Return the [X, Y] coordinate for the center point of the cell that contains the specified text.  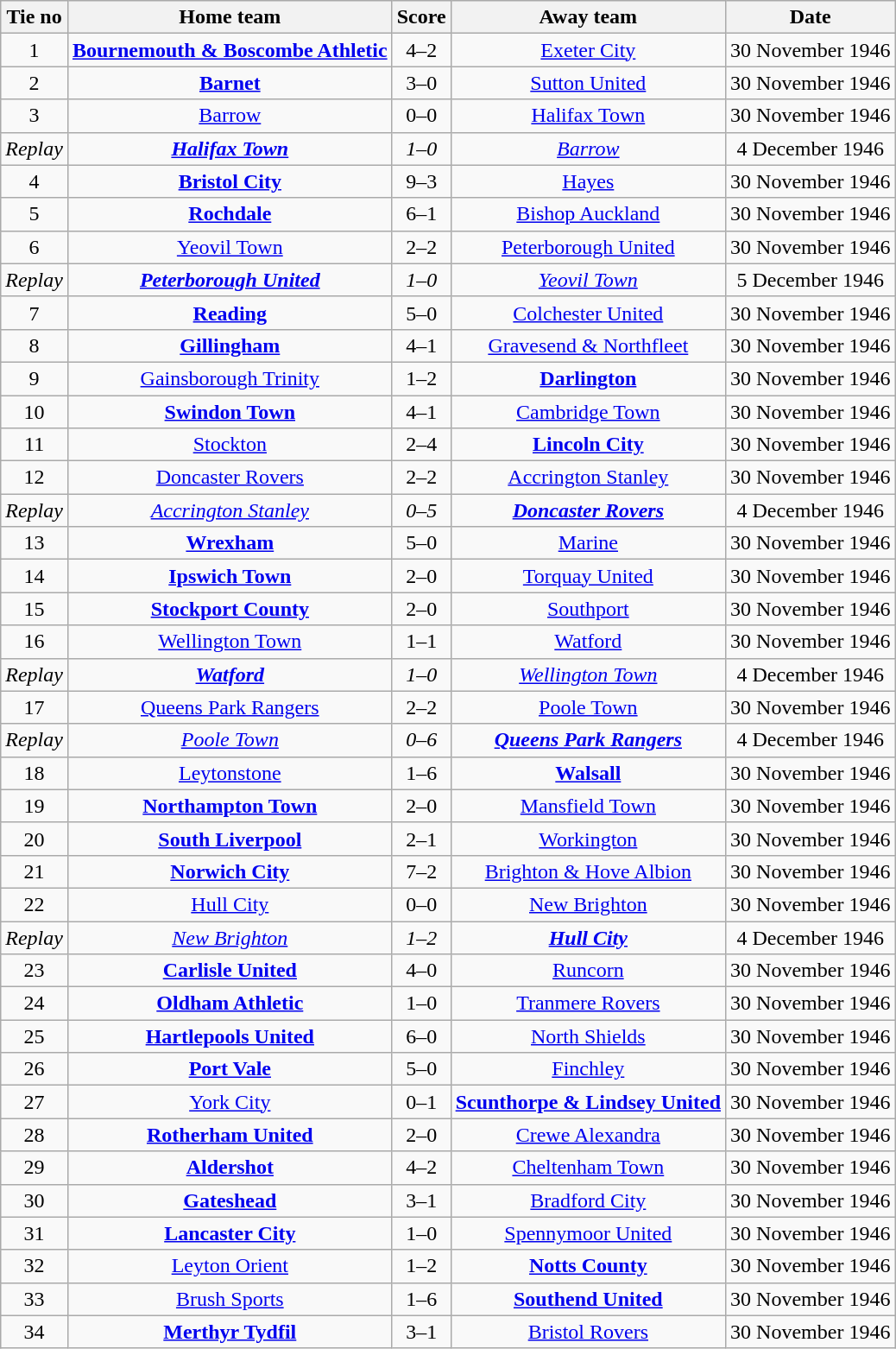
16 [35, 642]
6–1 [421, 214]
17 [35, 707]
Lincoln City [588, 445]
7–2 [421, 871]
6–0 [421, 1036]
Aldershot [230, 1168]
Runcorn [588, 971]
21 [35, 871]
4 [35, 181]
13 [35, 543]
33 [35, 1299]
Mansfield Town [588, 806]
York City [230, 1102]
Bournemouth & Boscombe Athletic [230, 50]
Lancaster City [230, 1233]
Merthyr Tydfil [230, 1332]
14 [35, 576]
28 [35, 1135]
22 [35, 904]
15 [35, 609]
31 [35, 1233]
Leyton Orient [230, 1266]
Leytonstone [230, 773]
Colchester United [588, 313]
2–4 [421, 445]
6 [35, 247]
Gillingham [230, 345]
Southend United [588, 1299]
0–6 [421, 740]
1–1 [421, 642]
32 [35, 1266]
30 [35, 1200]
Rochdale [230, 214]
Reading [230, 313]
Bristol City [230, 181]
18 [35, 773]
24 [35, 1004]
Date [811, 17]
Crewe Alexandra [588, 1135]
Darlington [588, 378]
26 [35, 1069]
3 [35, 116]
Port Vale [230, 1069]
Southport [588, 609]
0–1 [421, 1102]
North Shields [588, 1036]
Walsall [588, 773]
Exeter City [588, 50]
10 [35, 412]
Scunthorpe & Lindsey United [588, 1102]
8 [35, 345]
Stockton [230, 445]
5 [35, 214]
29 [35, 1168]
Tranmere Rovers [588, 1004]
Brighton & Hove Albion [588, 871]
Finchley [588, 1069]
Brush Sports [230, 1299]
25 [35, 1036]
Torquay United [588, 576]
Bishop Auckland [588, 214]
Spennymoor United [588, 1233]
34 [35, 1332]
Stockport County [230, 609]
Sutton United [588, 83]
7 [35, 313]
Cheltenham Town [588, 1168]
19 [35, 806]
Home team [230, 17]
Norwich City [230, 871]
South Liverpool [230, 839]
Away team [588, 17]
Tie no [35, 17]
Gateshead [230, 1200]
Hayes [588, 181]
9–3 [421, 181]
3–0 [421, 83]
Oldham Athletic [230, 1004]
Workington [588, 839]
2 [35, 83]
1 [35, 50]
20 [35, 839]
Barnet [230, 83]
Marine [588, 543]
Swindon Town [230, 412]
Bradford City [588, 1200]
Carlisle United [230, 971]
27 [35, 1102]
Notts County [588, 1266]
Rotherham United [230, 1135]
2–1 [421, 839]
Gravesend & Northfleet [588, 345]
Northampton Town [230, 806]
Bristol Rovers [588, 1332]
5 December 1946 [811, 280]
4–0 [421, 971]
23 [35, 971]
11 [35, 445]
9 [35, 378]
12 [35, 478]
Cambridge Town [588, 412]
Gainsborough Trinity [230, 378]
Wrexham [230, 543]
Hartlepools United [230, 1036]
Ipswich Town [230, 576]
0–5 [421, 510]
Score [421, 17]
